Provide the (x, y) coordinate of the cell's center where the given text is located.  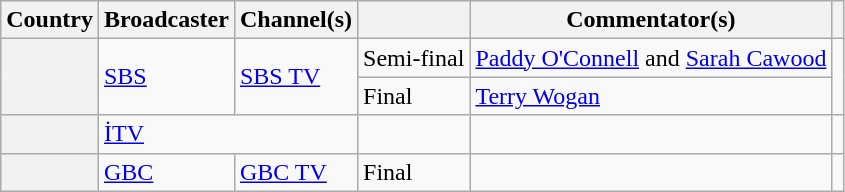
İTV (228, 134)
Channel(s) (296, 20)
Semi-final (414, 58)
Terry Wogan (651, 96)
SBS (166, 77)
GBC (166, 172)
SBS TV (296, 77)
Commentator(s) (651, 20)
Broadcaster (166, 20)
Paddy O'Connell and Sarah Cawood (651, 58)
GBC TV (296, 172)
Country (50, 20)
